Determine the [x, y] coordinate at the center of the cell enclosing the given text.  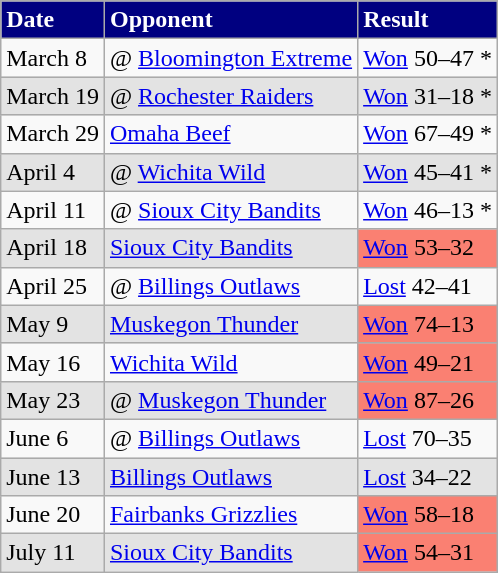
April 25 [53, 286]
Fairbanks Grizzlies [230, 515]
Billings Outlaws [230, 477]
@ Rochester Raiders [230, 96]
Lost 70–35 [428, 438]
Won 49–21 [428, 362]
May 16 [53, 362]
May 23 [53, 400]
April 11 [53, 210]
Won 58–18 [428, 515]
Won 45–41 * [428, 172]
Won 50–47 * [428, 58]
March 8 [53, 58]
Won 31–18 * [428, 96]
Lost 42–41 [428, 286]
April 4 [53, 172]
Result [428, 20]
Won 74–13 [428, 324]
@ Wichita Wild [230, 172]
Muskegon Thunder [230, 324]
@ Muskegon Thunder [230, 400]
@ Bloomington Extreme [230, 58]
June 13 [53, 477]
Date [53, 20]
March 29 [53, 134]
Wichita Wild [230, 362]
July 11 [53, 553]
June 6 [53, 438]
Omaha Beef [230, 134]
May 9 [53, 324]
Won 54–31 [428, 553]
June 20 [53, 515]
Won 87–26 [428, 400]
Won 67–49 * [428, 134]
Opponent [230, 20]
@ Sioux City Bandits [230, 210]
Lost 34–22 [428, 477]
March 19 [53, 96]
Won 53–32 [428, 248]
April 18 [53, 248]
Won 46–13 * [428, 210]
